Search for the cell housing the specified text and yield its (x, y) center coordinate. 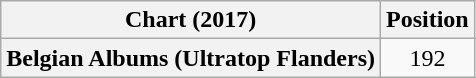
Position (428, 20)
Belgian Albums (Ultratop Flanders) (191, 58)
192 (428, 58)
Chart (2017) (191, 20)
